Locate the cell with the specified text and output its (x, y) center coordinate. 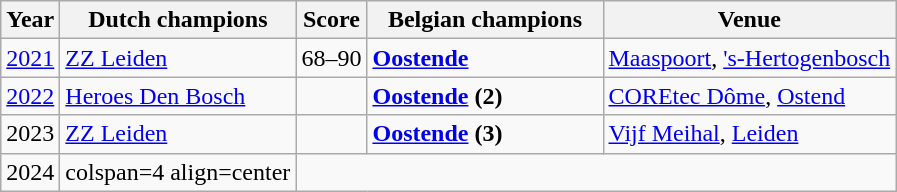
COREtec Dôme, Ostend (750, 96)
68–90 (332, 58)
Oostende (2) (485, 96)
Oostende (485, 58)
2023 (30, 134)
Vijf Meihal, Leiden (750, 134)
Year (30, 20)
Dutch champions (178, 20)
2024 (30, 172)
Oostende (3) (485, 134)
Heroes Den Bosch (178, 96)
Score (332, 20)
Belgian champions (485, 20)
Maaspoort, 's-Hertogenbosch (750, 58)
Venue (750, 20)
2021 (30, 58)
2022 (30, 96)
colspan=4 align=center (178, 172)
